Provide the (x, y) coordinate of the cell's center where the given text is located.  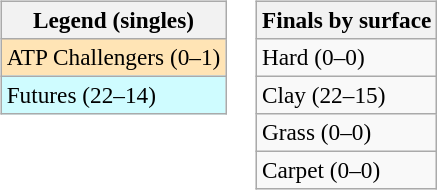
Hard (0–0) (347, 57)
Clay (22–15) (347, 95)
Legend (singles) (114, 20)
Finals by surface (347, 20)
ATP Challengers (0–1) (114, 57)
Grass (0–0) (347, 133)
Carpet (0–0) (347, 171)
Futures (22–14) (114, 95)
